Return [x, y] of the center of cell containing provided text 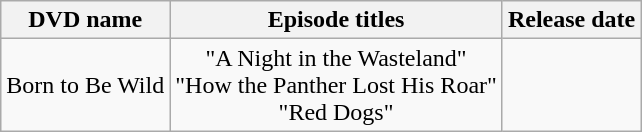
DVD name [86, 20]
Episode titles [336, 20]
Born to Be Wild [86, 85]
"A Night in the Wasteland""How the Panther Lost His Roar""Red Dogs" [336, 85]
Release date [571, 20]
